From the cell containing the given text, extract its center point as (X, Y) coordinate. 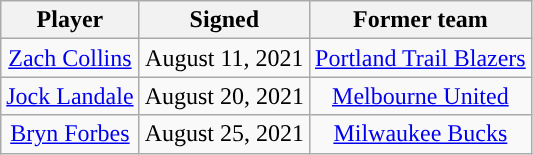
Zach Collins (70, 58)
Player (70, 20)
Melbourne United (421, 96)
Former team (421, 20)
Portland Trail Blazers (421, 58)
August 11, 2021 (224, 58)
August 25, 2021 (224, 134)
Bryn Forbes (70, 134)
Jock Landale (70, 96)
August 20, 2021 (224, 96)
Milwaukee Bucks (421, 134)
Signed (224, 20)
